Determine the (X, Y) coordinate at the center of the cell enclosing the given text.  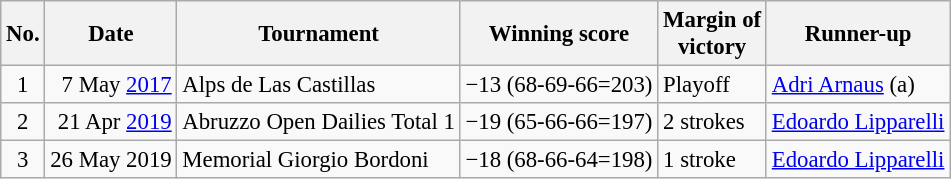
1 (23, 85)
Memorial Giorgio Bordoni (318, 160)
2 strokes (712, 122)
−13 (68-69-66=203) (559, 85)
No. (23, 34)
Adri Arnaus (a) (858, 85)
Runner-up (858, 34)
Date (111, 34)
26 May 2019 (111, 160)
1 stroke (712, 160)
Winning score (559, 34)
3 (23, 160)
Tournament (318, 34)
7 May 2017 (111, 85)
−19 (65-66-66=197) (559, 122)
Alps de Las Castillas (318, 85)
−18 (68-66-64=198) (559, 160)
Abruzzo Open Dailies Total 1 (318, 122)
2 (23, 122)
Playoff (712, 85)
Margin ofvictory (712, 34)
21 Apr 2019 (111, 122)
